From the cell containing the given text, extract its center point as (x, y) coordinate. 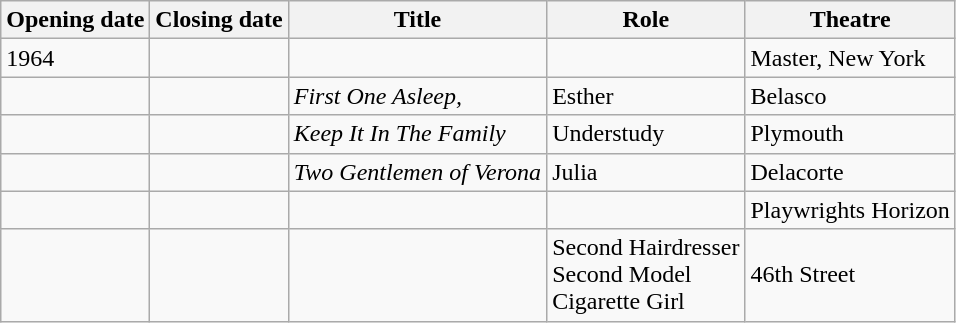
Esther (646, 96)
Playwrights Horizon (850, 210)
Understudy (646, 134)
Julia (646, 172)
Master, New York (850, 58)
Two Gentlemen of Verona (417, 172)
Closing date (219, 20)
First One Asleep, (417, 96)
Opening date (76, 20)
Role (646, 20)
Theatre (850, 20)
Belasco (850, 96)
Keep It In The Family (417, 134)
1964 (76, 58)
46th Street (850, 275)
Delacorte (850, 172)
Title (417, 20)
Second HairdresserSecond ModelCigarette Girl (646, 275)
Plymouth (850, 134)
